Find where the given text appears and provide that cell's center as [X, Y] coordinate. 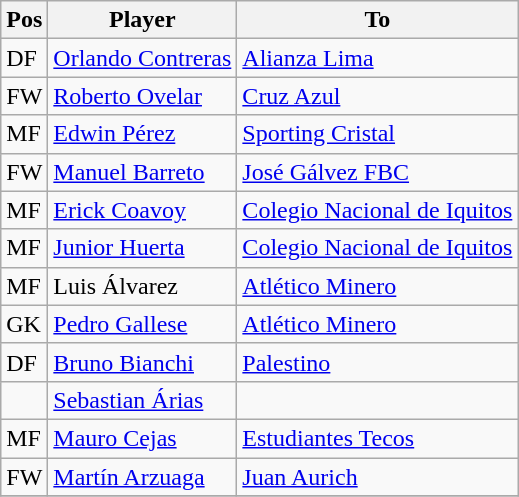
Pedro Gallese [142, 324]
GK [24, 324]
Juan Aurich [378, 477]
Luis Álvarez [142, 286]
Manuel Barreto [142, 172]
Palestino [378, 362]
Sporting Cristal [378, 134]
Player [142, 20]
Orlando Contreras [142, 58]
Erick Coavoy [142, 210]
Sebastian Árias [142, 400]
Junior Huerta [142, 248]
Bruno Bianchi [142, 362]
Edwin Pérez [142, 134]
Roberto Ovelar [142, 96]
Martín Arzuaga [142, 477]
José Gálvez FBC [378, 172]
Cruz Azul [378, 96]
Estudiantes Tecos [378, 438]
Mauro Cejas [142, 438]
To [378, 20]
Alianza Lima [378, 58]
Pos [24, 20]
